Search for the cell housing the specified text and yield its [X, Y] center coordinate. 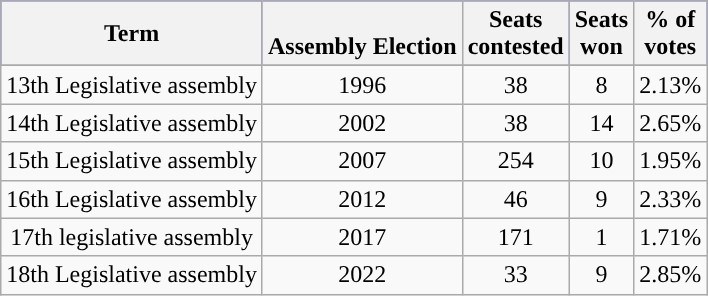
14th Legislative assembly [132, 123]
18th Legislative assembly [132, 275]
15th Legislative assembly [132, 161]
2012 [362, 199]
1.71% [670, 237]
33 [516, 275]
Seatswon [601, 34]
10 [601, 161]
16th Legislative assembly [132, 199]
1.95% [670, 161]
13th Legislative assembly [132, 85]
2.65% [670, 123]
2002 [362, 123]
2.85% [670, 275]
14 [601, 123]
% of votes [670, 34]
2017 [362, 237]
2.33% [670, 199]
171 [516, 237]
46 [516, 199]
8 [601, 85]
254 [516, 161]
2022 [362, 275]
2.13% [670, 85]
Assembly Election [362, 34]
2007 [362, 161]
1 [601, 237]
Seatscontested [516, 34]
Term [132, 34]
1996 [362, 85]
17th legislative assembly [132, 237]
